From the cell containing the given text, extract its center point as (X, Y) coordinate. 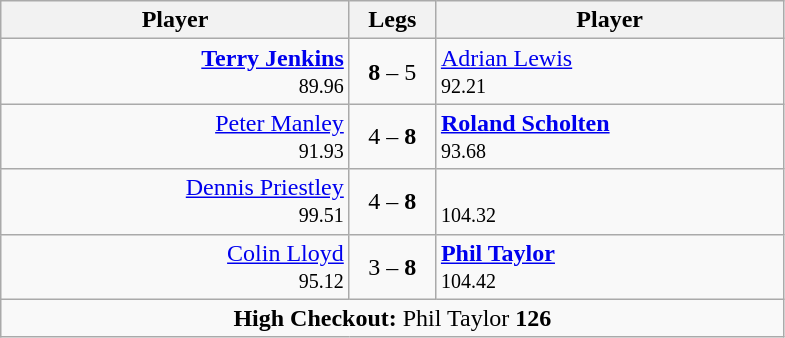
Phil Taylor 104.42 (610, 266)
Legs (392, 20)
Peter Manley 91.93 (176, 136)
Dennis Priestley 99.51 (176, 202)
104.32 (610, 202)
Terry Jenkins 89.96 (176, 72)
Roland Scholten 93.68 (610, 136)
High Checkout: Phil Taylor 126 (392, 318)
Colin Lloyd 95.12 (176, 266)
8 – 5 (392, 72)
3 – 8 (392, 266)
Adrian Lewis 92.21 (610, 72)
